Return the (x, y) coordinate for the center point of the cell that contains the specified text.  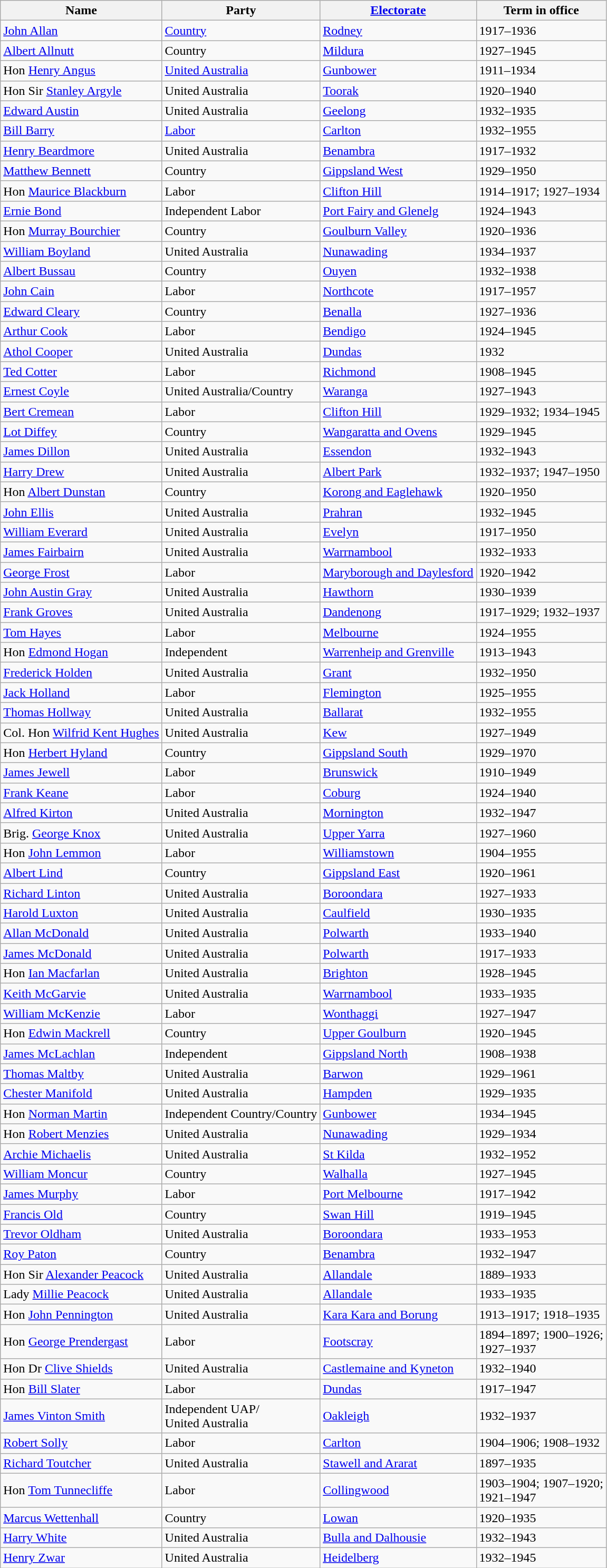
Harold Luxton (81, 913)
Swan Hill (398, 1214)
Hon John Lemmon (81, 853)
Ballarat (398, 713)
1929–1961 (541, 1074)
Upper Goulburn (398, 1034)
1920–1940 (541, 91)
William Boyland (81, 251)
1917–1932 (541, 151)
1910–1949 (541, 773)
James Dillon (81, 452)
1917–1957 (541, 291)
Hon Norman Martin (81, 1114)
Frederick Holden (81, 673)
1934–1937 (541, 251)
Hon Tom Tunnecliffe (81, 1491)
Lady Millie Peacock (81, 1294)
1929–1935 (541, 1094)
Warrenheip and Grenville (398, 652)
William Everard (81, 532)
John Cain (81, 291)
Bill Barry (81, 131)
Thomas Hollway (81, 713)
Frank Keane (81, 793)
1919–1945 (541, 1214)
Footscray (398, 1342)
1920–1942 (541, 572)
1927–1960 (541, 833)
1917–1929; 1932–1937 (541, 612)
1933–1953 (541, 1234)
Hon Edwin Mackrell (81, 1034)
1927–1947 (541, 1014)
Bulla and Dalhousie (398, 1537)
Trevor Oldham (81, 1234)
Harry White (81, 1537)
Edward Austin (81, 111)
Marcus Wettenhall (81, 1517)
1924–1943 (541, 211)
Gippsland South (398, 753)
1933–1940 (541, 933)
Independent Labor (241, 211)
Albert Bussau (81, 271)
St Kilda (398, 1154)
Alfred Kirton (81, 813)
1913–1943 (541, 652)
1924–1945 (541, 332)
Barwon (398, 1074)
1920–1950 (541, 492)
1904–1906; 1908–1932 (541, 1443)
Stawell and Ararat (398, 1463)
1917–1933 (541, 953)
Hon Maurice Blackburn (81, 191)
1914–1917; 1927–1934 (541, 191)
1903–1904; 1907–1920;1921–1947 (541, 1491)
Kew (398, 733)
James McLachlan (81, 1054)
Robert Solly (81, 1443)
Allan McDonald (81, 933)
Ernie Bond (81, 211)
Albert Allnutt (81, 51)
George Frost (81, 572)
1911–1934 (541, 71)
Richmond (398, 372)
Port Melbourne (398, 1194)
Henry Beardmore (81, 151)
Name (81, 11)
Arthur Cook (81, 332)
Hon Sir Stanley Argyle (81, 91)
Northcote (398, 291)
James Vinton Smith (81, 1416)
Waranga (398, 392)
Toorak (398, 91)
Brunswick (398, 773)
Oakleigh (398, 1416)
1932–1940 (541, 1369)
Essendon (398, 452)
Hon Sir Alexander Peacock (81, 1274)
Hon Bill Slater (81, 1389)
Mornington (398, 813)
John Allan (81, 31)
1920–1936 (541, 231)
United Australia/Country (241, 392)
Hon Henry Angus (81, 71)
Roy Paton (81, 1254)
Goulburn Valley (398, 231)
Matthew Bennett (81, 171)
1932–1937 (541, 1416)
Party (241, 11)
1930–1939 (541, 592)
James Murphy (81, 1194)
1924–1955 (541, 632)
1929–1932; 1934–1945 (541, 412)
Melbourne (398, 632)
Walhalla (398, 1174)
1932–1950 (541, 673)
James Fairbairn (81, 552)
1932–1933 (541, 552)
James Jewell (81, 773)
Brighton (398, 973)
1917–1942 (541, 1194)
Thomas Maltby (81, 1074)
Bendigo (398, 332)
1929–1950 (541, 171)
1932 (541, 352)
1927–1936 (541, 311)
1932–1952 (541, 1154)
William McKenzie (81, 1014)
Francis Old (81, 1214)
Term in office (541, 11)
Hon Albert Dunstan (81, 492)
Port Fairy and Glenelg (398, 211)
Geelong (398, 111)
Heidelberg (398, 1557)
1920–1961 (541, 873)
Athol Cooper (81, 352)
Harry Drew (81, 472)
Hon Dr Clive Shields (81, 1369)
1904–1955 (541, 853)
Albert Lind (81, 873)
Independent Country/Country (241, 1114)
Archie Michaelis (81, 1154)
1932–1935 (541, 111)
Albert Park (398, 472)
John Austin Gray (81, 592)
Richard Linton (81, 893)
1927–1943 (541, 392)
1920–1935 (541, 1517)
Dandenong (398, 612)
Independent UAP/United Australia (241, 1416)
Hon Ian Macfarlan (81, 973)
Ouyen (398, 271)
1908–1945 (541, 372)
Grant (398, 673)
Flemington (398, 693)
1894–1897; 1900–1926;1927–1937 (541, 1342)
Lowan (398, 1517)
1929–1970 (541, 753)
Hon Edmond Hogan (81, 652)
Gippsland West (398, 171)
Rodney (398, 31)
Upper Yarra (398, 833)
John Ellis (81, 512)
Hon Herbert Hyland (81, 753)
Richard Toutcher (81, 1463)
Hampden (398, 1094)
Gippsland East (398, 873)
Hon Murray Bourchier (81, 231)
Tom Hayes (81, 632)
Lot Diffey (81, 432)
Bert Cremean (81, 412)
Mildura (398, 51)
Collingwood (398, 1491)
James McDonald (81, 953)
Ted Cotter (81, 372)
Gippsland North (398, 1054)
Evelyn (398, 532)
Col. Hon Wilfrid Kent Hughes (81, 733)
1897–1935 (541, 1463)
Ernest Coyle (81, 392)
1917–1950 (541, 532)
Wangaratta and Ovens (398, 432)
Brig. George Knox (81, 833)
Wonthaggi (398, 1014)
William Moncur (81, 1174)
Kara Kara and Borung (398, 1314)
Caulfield (398, 913)
Coburg (398, 793)
Hon John Pennington (81, 1314)
1932–1938 (541, 271)
Edward Cleary (81, 311)
Electorate (398, 11)
1889–1933 (541, 1274)
Castlemaine and Kyneton (398, 1369)
1924–1940 (541, 793)
Hon George Prendergast (81, 1342)
1908–1938 (541, 1054)
1930–1935 (541, 913)
Keith McGarvie (81, 994)
Williamstown (398, 853)
Benalla (398, 311)
Frank Groves (81, 612)
Prahran (398, 512)
1928–1945 (541, 973)
1929–1945 (541, 432)
1913–1917; 1918–1935 (541, 1314)
1929–1934 (541, 1134)
Maryborough and Daylesford (398, 572)
1927–1933 (541, 893)
Hon Robert Menzies (81, 1134)
1932–1937; 1947–1950 (541, 472)
1927–1949 (541, 733)
1917–1947 (541, 1389)
Henry Zwar (81, 1557)
Jack Holland (81, 693)
Korong and Eaglehawk (398, 492)
Hawthorn (398, 592)
1917–1936 (541, 31)
1925–1955 (541, 693)
1934–1945 (541, 1114)
Chester Manifold (81, 1094)
1920–1945 (541, 1034)
